Return the [X, Y] coordinate for the center point of the cell that contains the specified text.  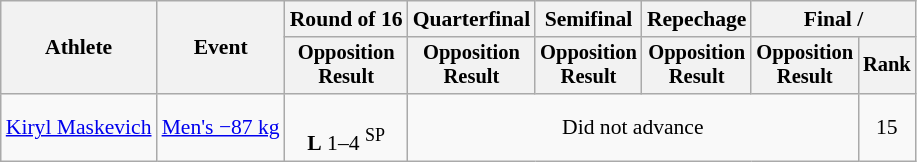
Athlete [79, 48]
Round of 16 [346, 19]
Kiryl Maskevich [79, 128]
Men's −87 kg [221, 128]
15 [887, 128]
Quarterfinal [472, 19]
Repechage [697, 19]
Semifinal [588, 19]
Event [221, 48]
Did not advance [633, 128]
Rank [887, 66]
Final / [833, 19]
L 1–4 SP [346, 128]
